Find where the given text appears and provide that cell's center as (x, y) coordinate. 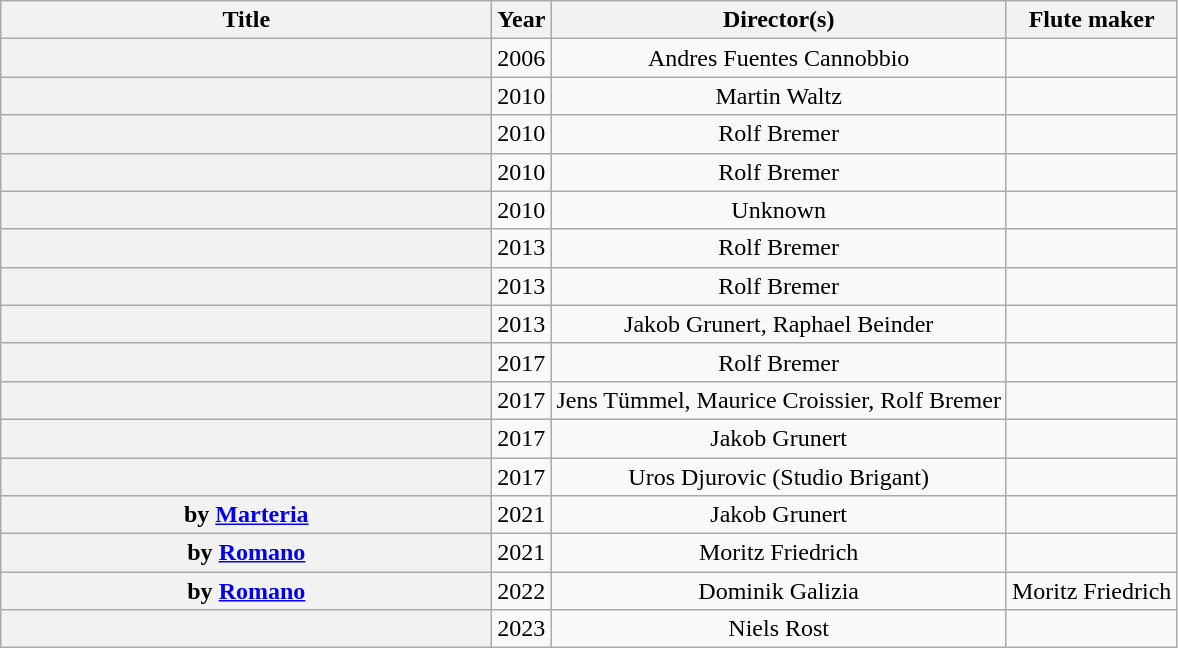
Jakob Grunert, Raphael Beinder (779, 324)
2006 (522, 58)
2022 (522, 591)
Andres Fuentes Cannobbio (779, 58)
Year (522, 20)
Flute maker (1091, 20)
Title (246, 20)
Director(s) (779, 20)
Niels Rost (779, 629)
Jens Tümmel, Maurice Croissier, Rolf Bremer (779, 400)
by Marteria (246, 515)
Uros Djurovic (Studio Brigant) (779, 477)
2023 (522, 629)
Dominik Galizia (779, 591)
Unknown (779, 210)
Martin Waltz (779, 96)
